Capture the cell that displays the provided text and extract its (X, Y) central coordinate. 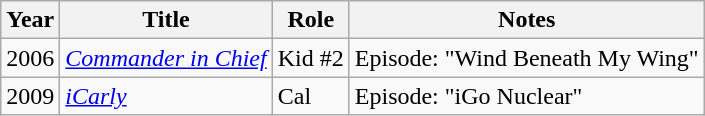
2006 (30, 58)
Year (30, 20)
Role (310, 20)
Cal (310, 96)
Commander in Chief (166, 58)
Notes (526, 20)
Episode: "Wind Beneath My Wing" (526, 58)
Episode: "iGo Nuclear" (526, 96)
Kid #2 (310, 58)
iCarly (166, 96)
Title (166, 20)
2009 (30, 96)
